Pinpoint the cell where the given text exists, returning its (X, Y) midpoint coordinate. 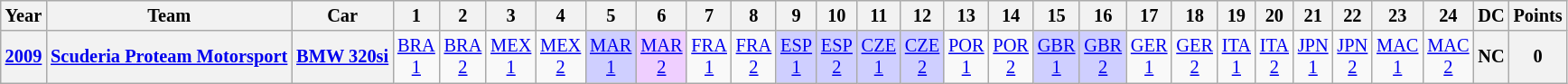
GBR2 (1103, 57)
5 (611, 15)
POR2 (1010, 57)
19 (1237, 15)
7 (708, 15)
2 (463, 15)
3 (511, 15)
22 (1353, 15)
CZE1 (879, 57)
15 (1057, 15)
JPN1 (1313, 57)
Team (169, 15)
NC (1490, 57)
Year (23, 15)
6 (661, 15)
4 (560, 15)
17 (1149, 15)
ITA2 (1274, 57)
1 (416, 15)
Car (342, 15)
8 (753, 15)
10 (836, 15)
0 (1538, 57)
MAR2 (661, 57)
MAR1 (611, 57)
MAC1 (1397, 57)
FRA1 (708, 57)
FRA2 (753, 57)
CZE2 (922, 57)
BRA2 (463, 57)
9 (797, 15)
GBR1 (1057, 57)
11 (879, 15)
12 (922, 15)
BRA1 (416, 57)
18 (1194, 15)
DC (1490, 15)
20 (1274, 15)
MAC2 (1448, 57)
23 (1397, 15)
14 (1010, 15)
MEX1 (511, 57)
MEX2 (560, 57)
ITA1 (1237, 57)
GER1 (1149, 57)
BMW 320si (342, 57)
JPN2 (1353, 57)
21 (1313, 15)
Points (1538, 15)
2009 (23, 57)
ESP2 (836, 57)
POR1 (966, 57)
GER2 (1194, 57)
13 (966, 15)
Scuderia Proteam Motorsport (169, 57)
24 (1448, 15)
16 (1103, 15)
ESP1 (797, 57)
